Find where the given text appears and provide that cell's center as (x, y) coordinate. 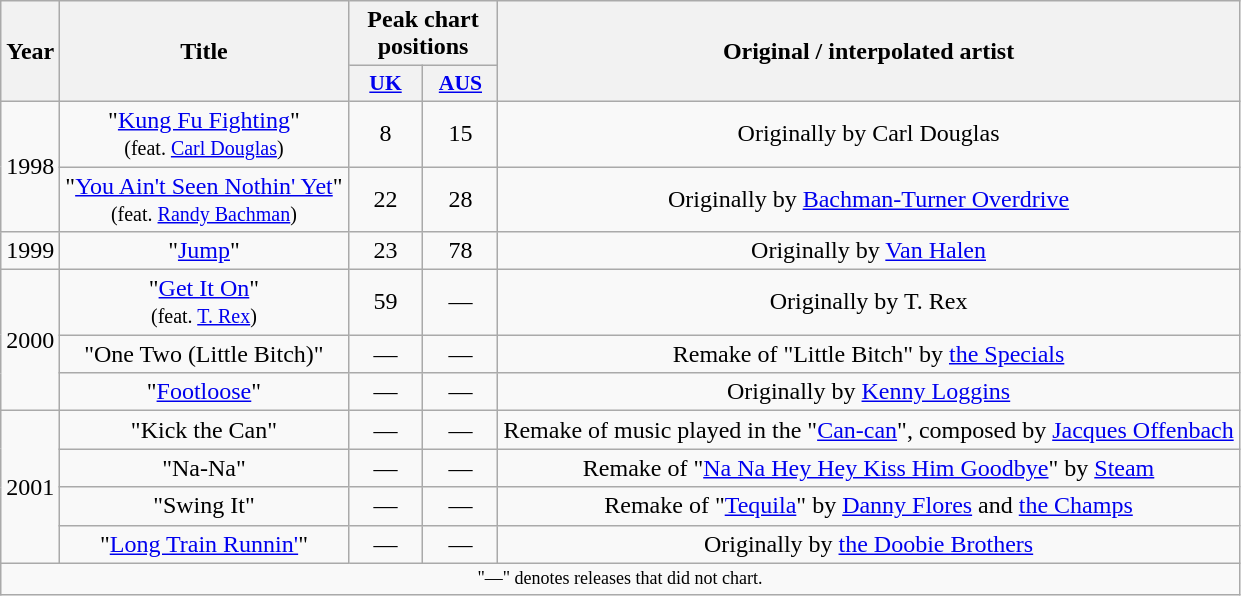
1998 (30, 166)
"Na-Na" (204, 468)
"You Ain't Seen Nothin' Yet"(feat. Randy Bachman) (204, 198)
Originally by Carl Douglas (868, 134)
23 (386, 251)
"Kick the Can" (204, 430)
"Footloose" (204, 392)
"Kung Fu Fighting"(feat. Carl Douglas) (204, 134)
"Get It On"(feat. T. Rex) (204, 302)
15 (460, 134)
AUS (460, 84)
22 (386, 198)
Year (30, 52)
28 (460, 198)
"Jump" (204, 251)
Originally by Bachman-Turner Overdrive (868, 198)
Peak chart positions (423, 34)
Originally by Van Halen (868, 251)
"—" denotes releases that did not chart. (620, 578)
"One Two (Little Bitch)" (204, 354)
Remake of "Tequila" by Danny Flores and the Champs (868, 506)
Remake of "Little Bitch" by the Specials (868, 354)
1999 (30, 251)
59 (386, 302)
Remake of music played in the "Can-can", composed by Jacques Offenbach (868, 430)
2001 (30, 487)
Originally by the Doobie Brothers (868, 544)
Remake of "Na Na Hey Hey Kiss Him Goodbye" by Steam (868, 468)
"Long Train Runnin'" (204, 544)
8 (386, 134)
Original / interpolated artist (868, 52)
Originally by T. Rex (868, 302)
78 (460, 251)
UK (386, 84)
Title (204, 52)
Originally by Kenny Loggins (868, 392)
"Swing It" (204, 506)
2000 (30, 340)
